Determine the [X, Y] coordinate at the center of the cell enclosing the given text.  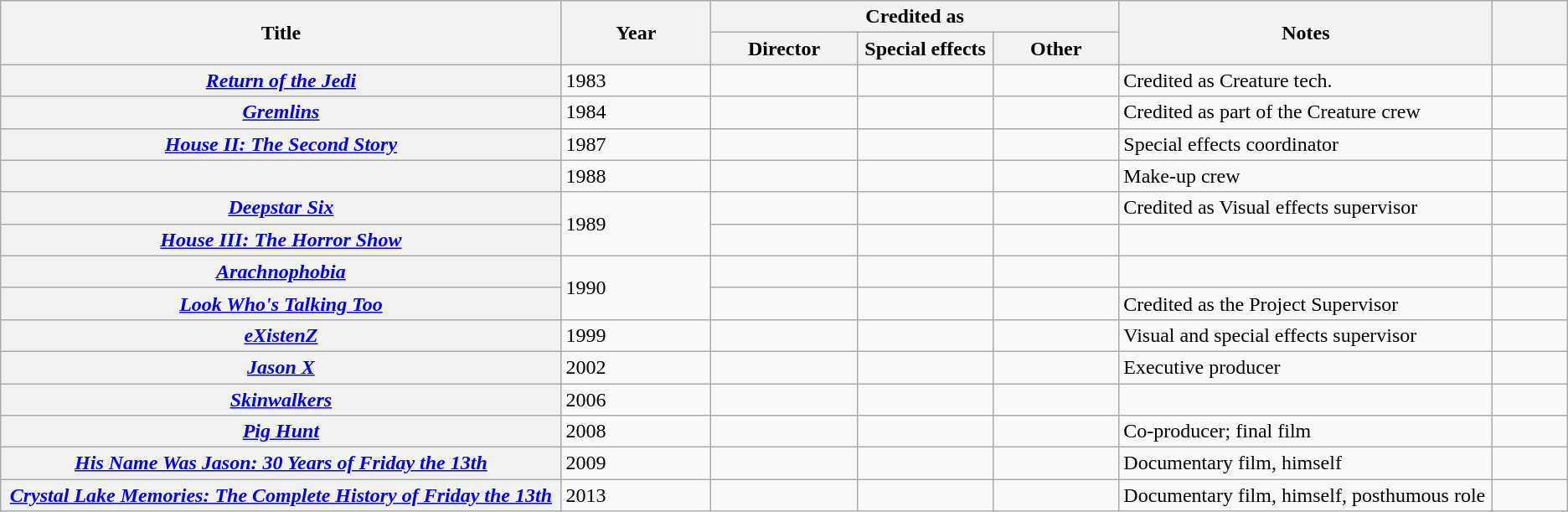
Documentary film, himself [1306, 463]
1987 [636, 144]
Make-up crew [1306, 176]
eXistenZ [281, 335]
Jason X [281, 367]
Gremlins [281, 112]
1999 [636, 335]
Other [1056, 49]
Documentary film, himself, posthumous role [1306, 495]
Visual and special effects supervisor [1306, 335]
House II: The Second Story [281, 144]
Special effects coordinator [1306, 144]
Executive producer [1306, 367]
1989 [636, 224]
Crystal Lake Memories: The Complete History of Friday the 13th [281, 495]
Credited as part of the Creature crew [1306, 112]
Co-producer; final film [1306, 432]
Return of the Jedi [281, 80]
2006 [636, 400]
His Name Was Jason: 30 Years of Friday the 13th [281, 463]
Credited as Creature tech. [1306, 80]
Skinwalkers [281, 400]
2013 [636, 495]
1984 [636, 112]
1988 [636, 176]
2009 [636, 463]
Special effects [926, 49]
Look Who's Talking Too [281, 303]
Credited as Visual effects supervisor [1306, 208]
1990 [636, 287]
2008 [636, 432]
Arachnophobia [281, 272]
Notes [1306, 33]
Credited as the Project Supervisor [1306, 303]
Year [636, 33]
Director [784, 49]
Credited as [915, 17]
1983 [636, 80]
Deepstar Six [281, 208]
House III: The Horror Show [281, 240]
Pig Hunt [281, 432]
Title [281, 33]
2002 [636, 367]
